Scan for the cell matching the given text and deliver its (X, Y) coordinate at center. 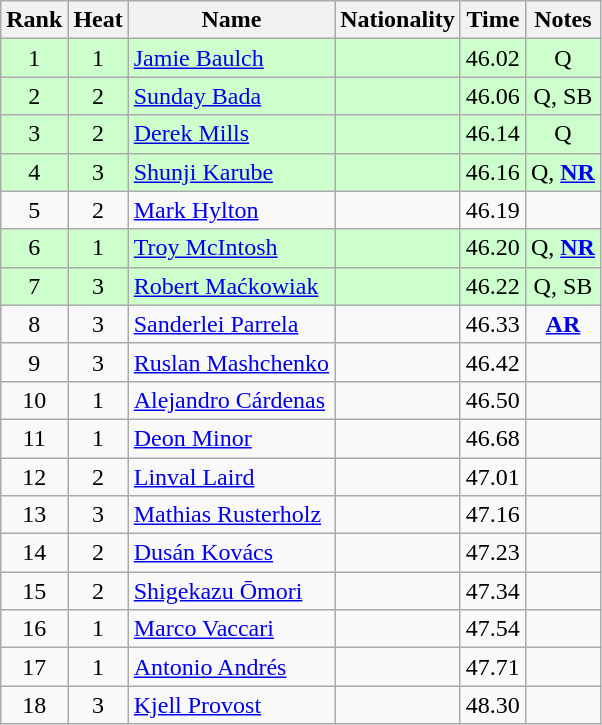
15 (34, 591)
48.30 (492, 705)
46.19 (492, 210)
14 (34, 553)
47.01 (492, 477)
10 (34, 400)
Shigekazu Ōmori (231, 591)
9 (34, 362)
47.54 (492, 629)
16 (34, 629)
Marco Vaccari (231, 629)
Sunday Bada (231, 96)
Notes (562, 20)
Dusán Kovács (231, 553)
Name (231, 20)
Heat (98, 20)
46.20 (492, 248)
Robert Maćkowiak (231, 286)
11 (34, 438)
18 (34, 705)
Derek Mills (231, 134)
47.71 (492, 667)
Deon Minor (231, 438)
Alejandro Cárdenas (231, 400)
46.42 (492, 362)
Mark Hylton (231, 210)
Mathias Rusterholz (231, 515)
Linval Laird (231, 477)
Antonio Andrés (231, 667)
7 (34, 286)
Jamie Baulch (231, 58)
8 (34, 324)
46.33 (492, 324)
46.02 (492, 58)
AR (562, 324)
Nationality (398, 20)
13 (34, 515)
12 (34, 477)
46.50 (492, 400)
46.14 (492, 134)
46.22 (492, 286)
4 (34, 172)
46.16 (492, 172)
47.34 (492, 591)
46.06 (492, 96)
Troy McIntosh (231, 248)
Shunji Karube (231, 172)
Time (492, 20)
6 (34, 248)
Ruslan Mashchenko (231, 362)
46.68 (492, 438)
47.16 (492, 515)
Rank (34, 20)
Sanderlei Parrela (231, 324)
Kjell Provost (231, 705)
17 (34, 667)
5 (34, 210)
47.23 (492, 553)
